Find where the given text appears and provide that cell's center as (x, y) coordinate. 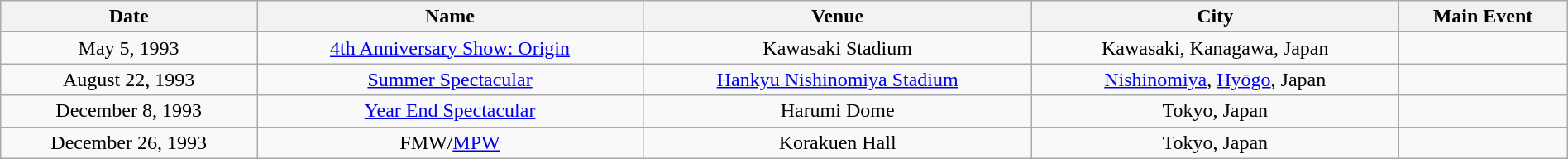
Harumi Dome (838, 111)
Kawasaki Stadium (838, 48)
Date (129, 17)
August 22, 1993 (129, 79)
Summer Spectacular (450, 79)
FMW/MPW (450, 142)
May 5, 1993 (129, 48)
Venue (838, 17)
December 8, 1993 (129, 111)
Nishinomiya, Hyōgo, Japan (1216, 79)
Hankyu Nishinomiya Stadium (838, 79)
Kawasaki, Kanagawa, Japan (1216, 48)
City (1216, 17)
December 26, 1993 (129, 142)
4th Anniversary Show: Origin (450, 48)
Name (450, 17)
Year End Spectacular (450, 111)
Main Event (1483, 17)
Korakuen Hall (838, 142)
